Return [x, y] of the center of cell containing provided text 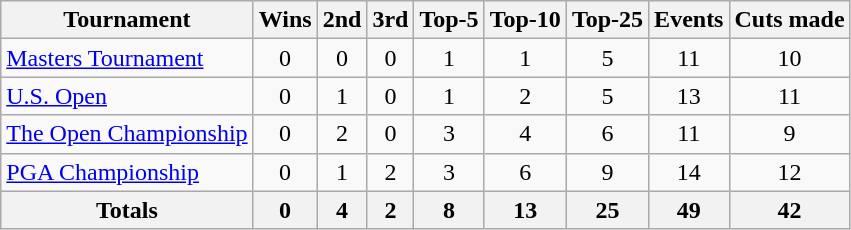
14 [689, 172]
10 [790, 58]
3rd [390, 20]
8 [449, 210]
Cuts made [790, 20]
2nd [342, 20]
PGA Championship [127, 172]
Tournament [127, 20]
Totals [127, 210]
The Open Championship [127, 134]
Top-5 [449, 20]
Top-25 [607, 20]
42 [790, 210]
12 [790, 172]
U.S. Open [127, 96]
Top-10 [525, 20]
49 [689, 210]
Masters Tournament [127, 58]
Events [689, 20]
25 [607, 210]
Wins [285, 20]
